Pinpoint the cell where the given text exists, returning its [x, y] midpoint coordinate. 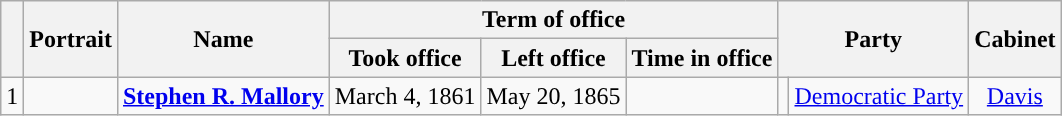
Name [223, 39]
Left office [554, 58]
March 4, 1861 [405, 96]
May 20, 1865 [554, 96]
Davis [1015, 96]
Party [874, 39]
Stephen R. Mallory [223, 96]
Took office [405, 58]
Democratic Party [879, 96]
Portrait [71, 39]
Time in office [702, 58]
1 [12, 96]
Cabinet [1015, 39]
Term of office [554, 20]
